Scan for the cell matching the given text and deliver its (X, Y) coordinate at center. 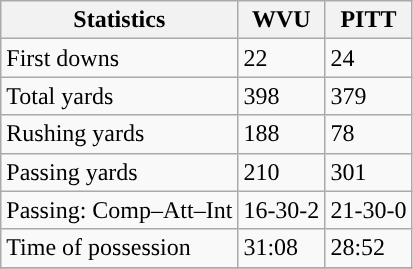
16-30-2 (282, 210)
Total yards (120, 96)
398 (282, 96)
24 (368, 58)
22 (282, 58)
Passing yards (120, 172)
210 (282, 172)
21-30-0 (368, 210)
379 (368, 96)
28:52 (368, 248)
Passing: Comp–Att–Int (120, 210)
WVU (282, 20)
Rushing yards (120, 134)
First downs (120, 58)
Time of possession (120, 248)
31:08 (282, 248)
301 (368, 172)
78 (368, 134)
188 (282, 134)
PITT (368, 20)
Statistics (120, 20)
